Find where the given text appears and provide that cell's center as (x, y) coordinate. 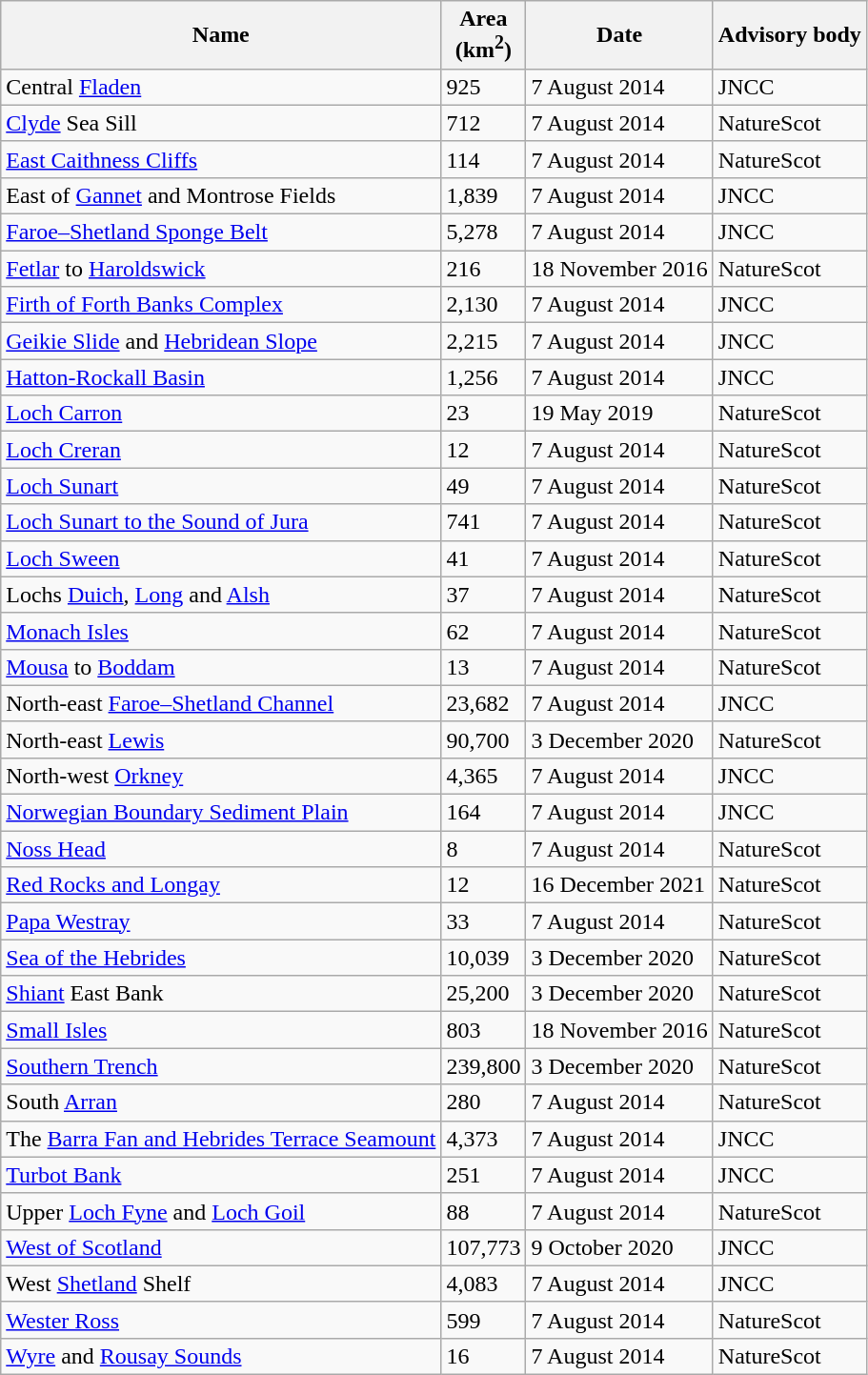
741 (484, 522)
Loch Carron (221, 414)
North-west Orkney (221, 776)
Red Rocks and Longay (221, 885)
Noss Head (221, 849)
90,700 (484, 739)
Small Isles (221, 1030)
East of Gannet and Montrose Fields (221, 195)
88 (484, 1211)
Loch Sunart to the Sound of Jura (221, 522)
25,200 (484, 994)
62 (484, 631)
925 (484, 87)
4,365 (484, 776)
37 (484, 595)
Clyde Sea Sill (221, 123)
1,256 (484, 377)
Monach Isles (221, 631)
Faroe–Shetland Sponge Belt (221, 233)
North-east Faroe–Shetland Channel (221, 703)
Hatton-Rockall Basin (221, 377)
Geikie Slide and Hebridean Slope (221, 341)
Papa Westray (221, 921)
599 (484, 1320)
Name (221, 35)
West Shetland Shelf (221, 1284)
West of Scotland (221, 1247)
East Caithness Cliffs (221, 159)
Lochs Duich, Long and Alsh (221, 595)
4,373 (484, 1139)
Wyre and Rousay Sounds (221, 1356)
North-east Lewis (221, 739)
Date (619, 35)
9 October 2020 (619, 1247)
Upper Loch Fyne and Loch Goil (221, 1211)
164 (484, 813)
Firth of Forth Banks Complex (221, 305)
Central Fladen (221, 87)
Southern Trench (221, 1066)
33 (484, 921)
Wester Ross (221, 1320)
23 (484, 414)
803 (484, 1030)
8 (484, 849)
16 (484, 1356)
Loch Sween (221, 558)
Norwegian Boundary Sediment Plain (221, 813)
23,682 (484, 703)
The Barra Fan and Hebrides Terrace Seamount (221, 1139)
Mousa to Boddam (221, 667)
251 (484, 1175)
10,039 (484, 958)
Loch Sunart (221, 486)
Sea of the Hebrides (221, 958)
Advisory body (789, 35)
5,278 (484, 233)
239,800 (484, 1066)
Fetlar to Haroldswick (221, 269)
280 (484, 1102)
19 May 2019 (619, 414)
16 December 2021 (619, 885)
216 (484, 269)
49 (484, 486)
Loch Creran (221, 450)
Shiant East Bank (221, 994)
1,839 (484, 195)
107,773 (484, 1247)
Turbot Bank (221, 1175)
Area(km2) (484, 35)
2,130 (484, 305)
114 (484, 159)
712 (484, 123)
South Arran (221, 1102)
2,215 (484, 341)
41 (484, 558)
13 (484, 667)
4,083 (484, 1284)
